For the text-containing cell, return its midpoint in [X, Y] coordinate format. 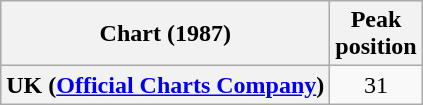
Peakposition [376, 34]
Chart (1987) [166, 34]
31 [376, 85]
UK (Official Charts Company) [166, 85]
